Determine the (x, y) coordinate at the center of the cell enclosing the given text.  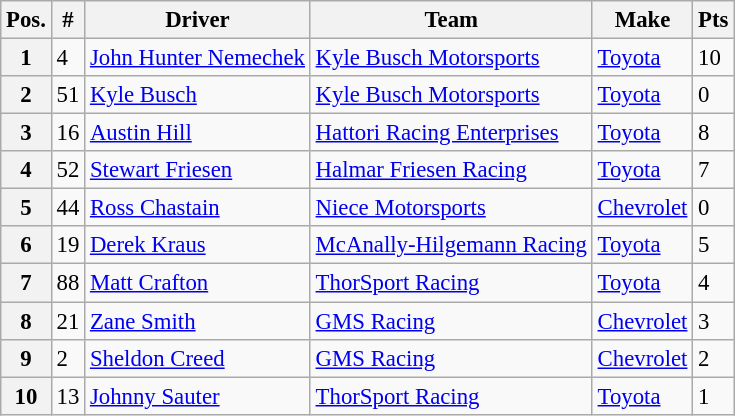
51 (68, 95)
Pts (714, 20)
Pos. (26, 20)
Derek Kraus (198, 245)
Team (451, 20)
Kyle Busch (198, 95)
88 (68, 283)
Austin Hill (198, 133)
Stewart Friesen (198, 170)
Niece Motorsports (451, 208)
Zane Smith (198, 321)
52 (68, 170)
# (68, 20)
16 (68, 133)
44 (68, 208)
Johnny Sauter (198, 396)
13 (68, 396)
Driver (198, 20)
Hattori Racing Enterprises (451, 133)
McAnally-Hilgemann Racing (451, 245)
19 (68, 245)
6 (26, 245)
John Hunter Nemechek (198, 58)
Sheldon Creed (198, 358)
Make (642, 20)
Matt Crafton (198, 283)
9 (26, 358)
Halmar Friesen Racing (451, 170)
21 (68, 321)
Ross Chastain (198, 208)
